Locate the cell with the specified text and output its [x, y] center coordinate. 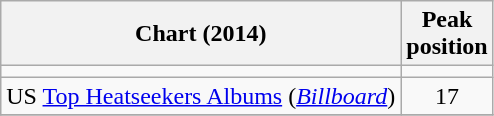
17 [447, 96]
Chart (2014) [201, 34]
Peakposition [447, 34]
US Top Heatseekers Albums (Billboard) [201, 96]
